Scan for the cell matching the given text and deliver its [X, Y] coordinate at center. 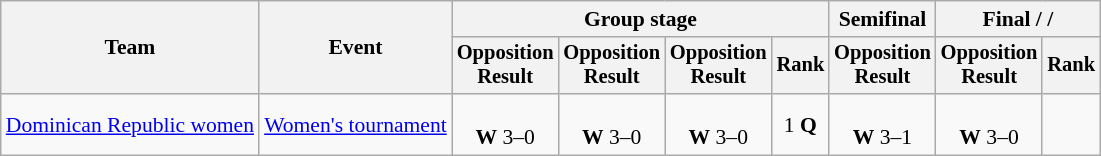
Dominican Republic women [130, 124]
Event [356, 48]
Semifinal [882, 19]
Women's tournament [356, 124]
Team [130, 48]
Final / / [1018, 19]
Group stage [640, 19]
W 3–1 [882, 124]
1 Q [801, 124]
